From the cell containing the given text, extract its center point as [x, y] coordinate. 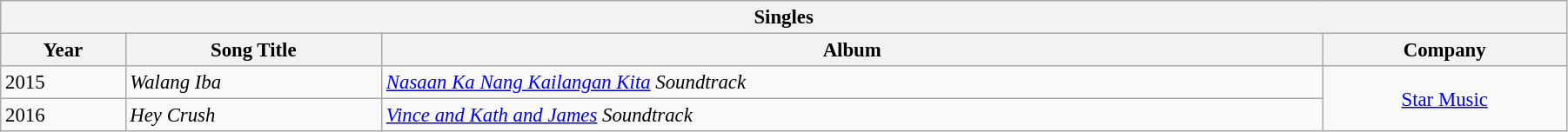
Song Title [254, 50]
Nasaan Ka Nang Kailangan Kita Soundtrack [853, 82]
2015 [63, 82]
Vince and Kath and James Soundtrack [853, 115]
2016 [63, 115]
Singles [784, 17]
Star Music [1444, 99]
Year [63, 50]
Company [1444, 50]
Album [853, 50]
Walang Iba [254, 82]
Hey Crush [254, 115]
